Find where the given text appears and provide that cell's center as (x, y) coordinate. 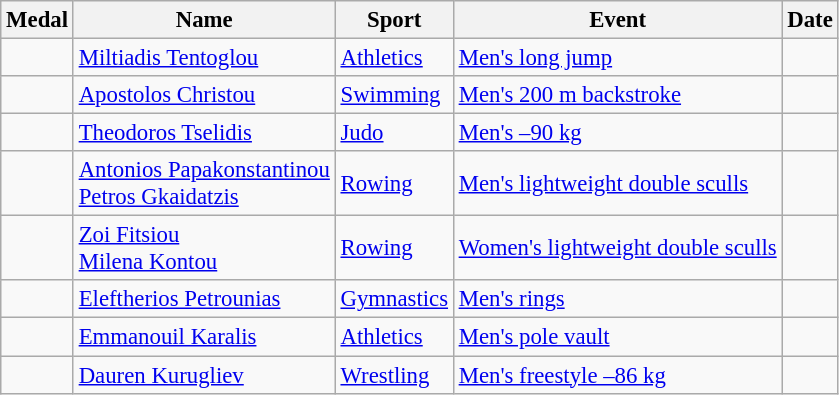
Date (810, 20)
Men's long jump (618, 58)
Men's –90 kg (618, 133)
Medal (38, 20)
Men's lightweight double sculls (618, 184)
Judo (394, 133)
Apostolos Christou (204, 95)
Name (204, 20)
Wrestling (394, 375)
Men's pole vault (618, 337)
Theodoros Tselidis (204, 133)
Men's freestyle –86 kg (618, 375)
Miltiadis Tentoglou (204, 58)
Dauren Kurugliev (204, 375)
Emmanouil Karalis (204, 337)
Men's rings (618, 299)
Gymnastics (394, 299)
Antonios Papakonstantinou Petros Gkaidatzis (204, 184)
Swimming (394, 95)
Women's lightweight double sculls (618, 248)
Zoi Fitsiou Milena Kontou (204, 248)
Event (618, 20)
Eleftherios Petrounias (204, 299)
Sport (394, 20)
Men's 200 m backstroke (618, 95)
